Provide the [x, y] coordinate of the cell's center where the given text is located.  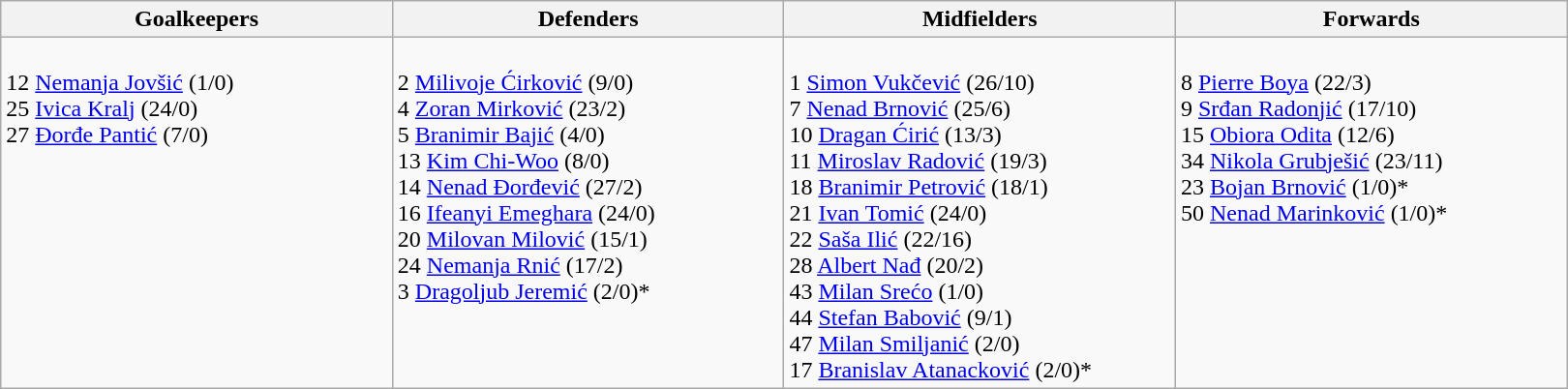
Goalkeepers [197, 19]
8 Pierre Boya (22/3) 9 Srđan Radonjić (17/10) 15 Obiora Odita (12/6) 34 Nikola Grubješić (23/11) 23 Bojan Brnović (1/0)* 50 Nenad Marinković (1/0)* [1371, 213]
Midfielders [980, 19]
Defenders [588, 19]
Forwards [1371, 19]
12 Nemanja Jovšić (1/0) 25 Ivica Kralj (24/0) 27 Đorđe Pantić (7/0) [197, 213]
